Output the (X, Y) coordinate of the center of the cell containing the given text.  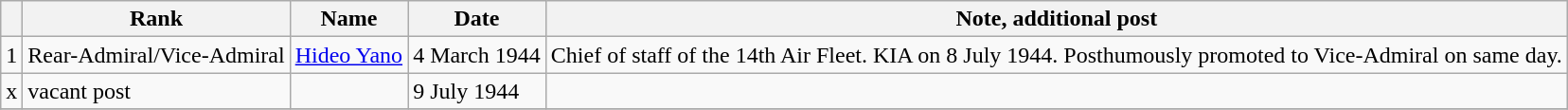
x (11, 91)
4 March 1944 (477, 55)
Date (477, 19)
vacant post (156, 91)
Rear-Admiral/Vice-Admiral (156, 55)
Rank (156, 19)
9 July 1944 (477, 91)
Note, additional post (1057, 19)
Chief of staff of the 14th Air Fleet. KIA on 8 July 1944. Posthumously promoted to Vice-Admiral on same day. (1057, 55)
Name (348, 19)
Hideo Yano (348, 55)
1 (11, 55)
